Capture the cell that displays the provided text and extract its (X, Y) central coordinate. 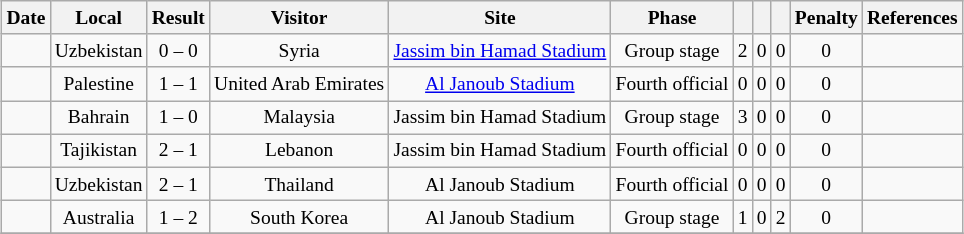
Penalty (826, 18)
South Korea (298, 216)
Date (26, 18)
United Arab Emirates (298, 84)
Lebanon (298, 150)
3 (742, 118)
Local (98, 18)
Visitor (298, 18)
Result (178, 18)
1 – 1 (178, 84)
Tajikistan (98, 150)
Malaysia (298, 118)
Syria (298, 50)
Bahrain (98, 118)
1 (742, 216)
1 – 2 (178, 216)
Australia (98, 216)
Phase (672, 18)
0 – 0 (178, 50)
Palestine (98, 84)
Site (500, 18)
1 – 0 (178, 118)
Thailand (298, 184)
References (912, 18)
